Pinpoint the cell where the given text exists, returning its (X, Y) midpoint coordinate. 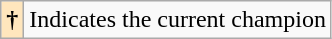
† (12, 20)
Indicates the current champion (178, 20)
